Provide the (x, y) coordinate of the cell's center where the given text is located.  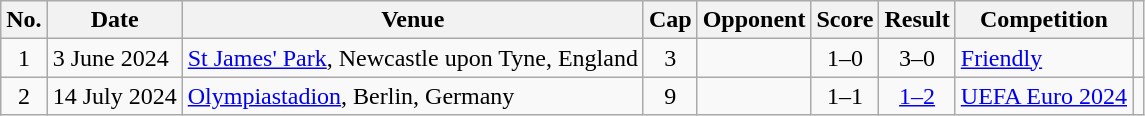
St James' Park, Newcastle upon Tyne, England (412, 58)
1–2 (917, 96)
Olympiastadion, Berlin, Germany (412, 96)
2 (24, 96)
3–0 (917, 58)
UEFA Euro 2024 (1044, 96)
1–0 (845, 58)
14 July 2024 (114, 96)
Venue (412, 20)
Competition (1044, 20)
Opponent (754, 20)
No. (24, 20)
Cap (670, 20)
3 (670, 58)
Date (114, 20)
Result (917, 20)
Friendly (1044, 58)
1 (24, 58)
3 June 2024 (114, 58)
9 (670, 96)
Score (845, 20)
1–1 (845, 96)
